Output the [X, Y] coordinate of the center of the cell containing the given text.  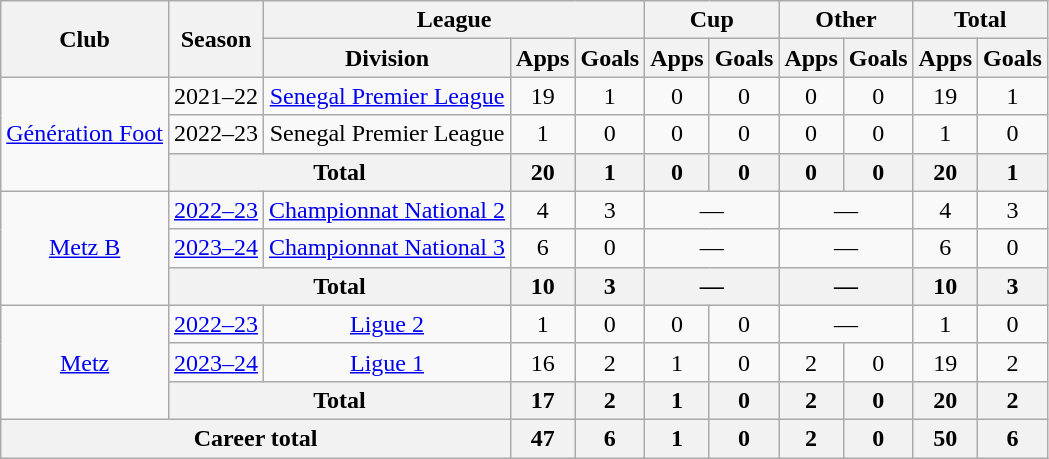
Division [388, 58]
Championnat National 2 [388, 210]
Cup [712, 20]
47 [543, 438]
Metz [85, 362]
2021–22 [216, 96]
50 [945, 438]
Career total [256, 438]
Other [846, 20]
Club [85, 39]
16 [543, 362]
Génération Foot [85, 134]
League [454, 20]
Ligue 1 [388, 362]
Championnat National 3 [388, 248]
Ligue 2 [388, 324]
Season [216, 39]
17 [543, 400]
Metz B [85, 248]
